From the cell containing the given text, extract its center point as [x, y] coordinate. 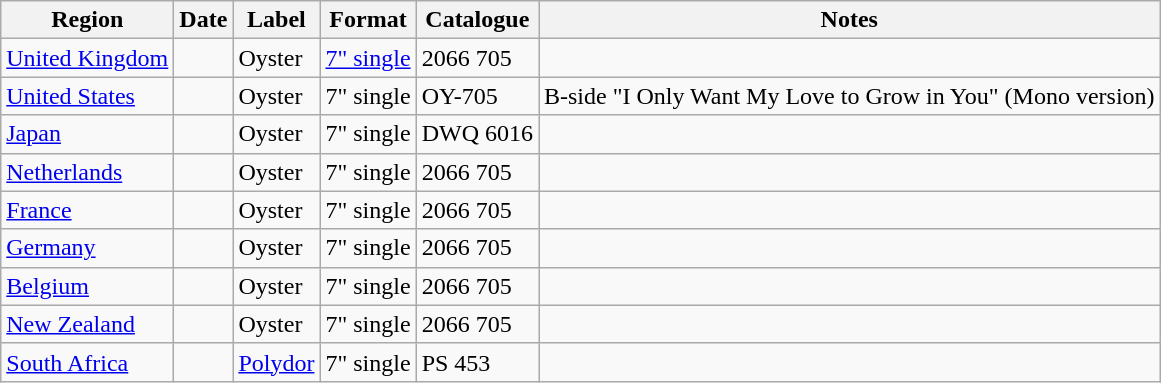
Belgium [88, 286]
PS 453 [477, 362]
France [88, 210]
DWQ 6016 [477, 134]
Format [368, 20]
B-side "I Only Want My Love to Grow in You" (Mono version) [849, 96]
Catalogue [477, 20]
South Africa [88, 362]
United States [88, 96]
New Zealand [88, 324]
Germany [88, 248]
Label [276, 20]
Netherlands [88, 172]
Polydor [276, 362]
Notes [849, 20]
United Kingdom [88, 58]
Region [88, 20]
Japan [88, 134]
OY-705 [477, 96]
Date [204, 20]
